Return the [X, Y] coordinate for the center point of the cell that contains the specified text.  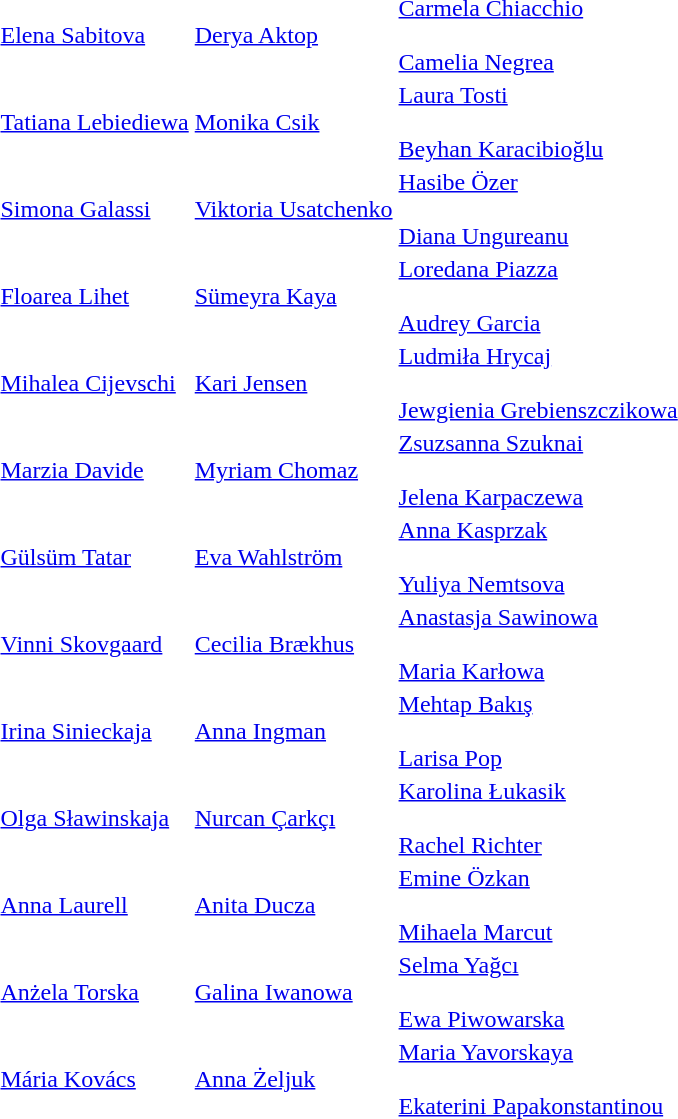
Nurcan Çarkçı [294, 818]
Cecilia Brækhus [294, 644]
Eva Wahlström [294, 557]
Monika Csik [294, 122]
Galina Iwanowa [294, 992]
Myriam Chomaz [294, 470]
Viktoria Usatchenko [294, 209]
Anna Ingman [294, 731]
Kari Jensen [294, 383]
Anita Ducza [294, 905]
Sümeyra Kaya [294, 296]
